Output the [x, y] coordinate of the center of the cell containing the given text.  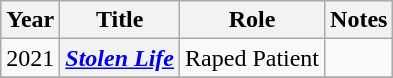
Stolen Life [120, 58]
Year [30, 20]
Raped Patient [252, 58]
Title [120, 20]
Notes [359, 20]
2021 [30, 58]
Role [252, 20]
